Return (x, y) of the center of cell containing provided text 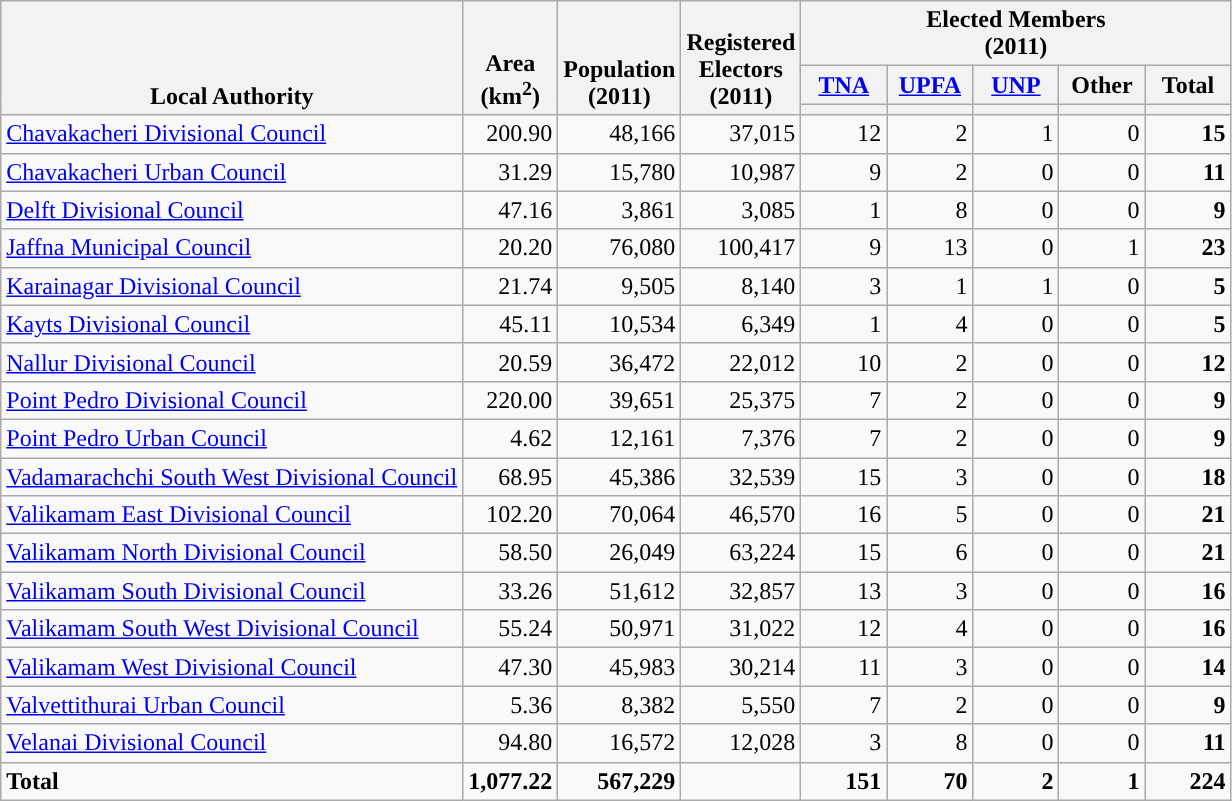
15,780 (620, 172)
Other (1102, 85)
Vadamarachchi South West Divisional Council (232, 477)
23 (1188, 248)
1,077.22 (510, 781)
Valikamam East Divisional Council (232, 515)
5,550 (741, 705)
10 (844, 362)
30,214 (741, 667)
3,085 (741, 210)
Point Pedro Divisional Council (232, 400)
3,861 (620, 210)
63,224 (741, 553)
12,028 (741, 743)
18 (1188, 477)
220.00 (510, 400)
Valikamam South Divisional Council (232, 591)
22,012 (741, 362)
100,417 (741, 248)
45,386 (620, 477)
20.20 (510, 248)
Kayts Divisional Council (232, 324)
47.30 (510, 667)
45.11 (510, 324)
Valikamam South West Divisional Council (232, 629)
UPFA (930, 85)
10,534 (620, 324)
51,612 (620, 591)
Velanai Divisional Council (232, 743)
36,472 (620, 362)
Delft Divisional Council (232, 210)
31,022 (741, 629)
5.36 (510, 705)
Area(km2) (510, 58)
200.90 (510, 134)
70 (930, 781)
39,651 (620, 400)
TNA (844, 85)
46,570 (741, 515)
Karainagar Divisional Council (232, 286)
31.29 (510, 172)
47.16 (510, 210)
55.24 (510, 629)
45,983 (620, 667)
32,857 (741, 591)
21.74 (510, 286)
33.26 (510, 591)
37,015 (741, 134)
9,505 (620, 286)
32,539 (741, 477)
14 (1188, 667)
Valikamam North Divisional Council (232, 553)
224 (1188, 781)
Jaffna Municipal Council (232, 248)
58.50 (510, 553)
70,064 (620, 515)
8,382 (620, 705)
6 (930, 553)
4.62 (510, 438)
50,971 (620, 629)
8,140 (741, 286)
Chavakacheri Divisional Council (232, 134)
48,166 (620, 134)
Nallur Divisional Council (232, 362)
Valvettithurai Urban Council (232, 705)
16,572 (620, 743)
Elected Members(2011) (1016, 34)
25,375 (741, 400)
7,376 (741, 438)
20.59 (510, 362)
Chavakacheri Urban Council (232, 172)
102.20 (510, 515)
Local Authority (232, 58)
68.95 (510, 477)
6,349 (741, 324)
12,161 (620, 438)
94.80 (510, 743)
76,080 (620, 248)
26,049 (620, 553)
Population(2011) (620, 58)
10,987 (741, 172)
UNP (1016, 85)
Valikamam West Divisional Council (232, 667)
RegisteredElectors(2011) (741, 58)
567,229 (620, 781)
Point Pedro Urban Council (232, 438)
151 (844, 781)
